Locate the cell with the specified text and output its (x, y) center coordinate. 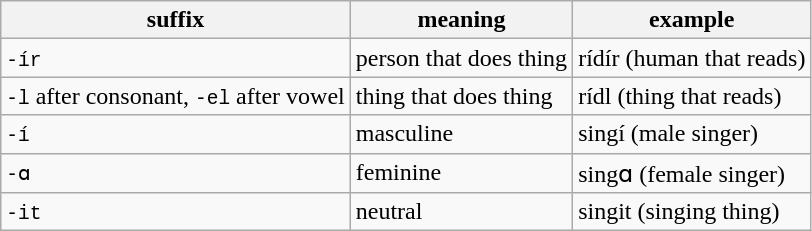
-ír (176, 58)
-ɑ (176, 173)
rídl (thing that reads) (692, 96)
rídír (human that reads) (692, 58)
person that does thing (461, 58)
-í (176, 134)
-it (176, 212)
singit (singing thing) (692, 212)
thing that does thing (461, 96)
neutral (461, 212)
masculine (461, 134)
example (692, 20)
suffix (176, 20)
-l after consonant, -el after vowel (176, 96)
singɑ (female singer) (692, 173)
singí (male singer) (692, 134)
feminine (461, 173)
meaning (461, 20)
